Identify which cell holds the provided text, then report its [x, y] central coordinate. 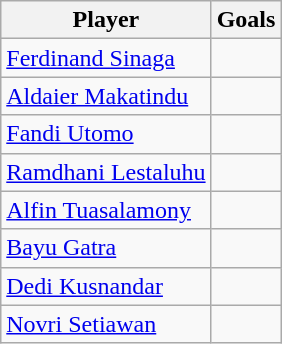
Goals [246, 20]
Fandi Utomo [106, 134]
Aldaier Makatindu [106, 96]
Ramdhani Lestaluhu [106, 172]
Player [106, 20]
Ferdinand Sinaga [106, 58]
Novri Setiawan [106, 324]
Dedi Kusnandar [106, 286]
Bayu Gatra [106, 248]
Alfin Tuasalamony [106, 210]
